Extract the (X, Y) coordinate from the center of the cell holding the provided text.  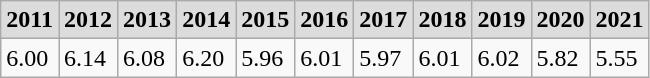
2012 (88, 20)
6.20 (206, 58)
5.96 (266, 58)
2018 (442, 20)
2013 (148, 20)
5.82 (560, 58)
2020 (560, 20)
2019 (502, 20)
2016 (324, 20)
6.08 (148, 58)
6.00 (30, 58)
6.14 (88, 58)
2011 (30, 20)
2021 (620, 20)
2017 (384, 20)
2014 (206, 20)
6.02 (502, 58)
5.97 (384, 58)
2015 (266, 20)
5.55 (620, 58)
